Pinpoint the cell where the given text exists, returning its [x, y] midpoint coordinate. 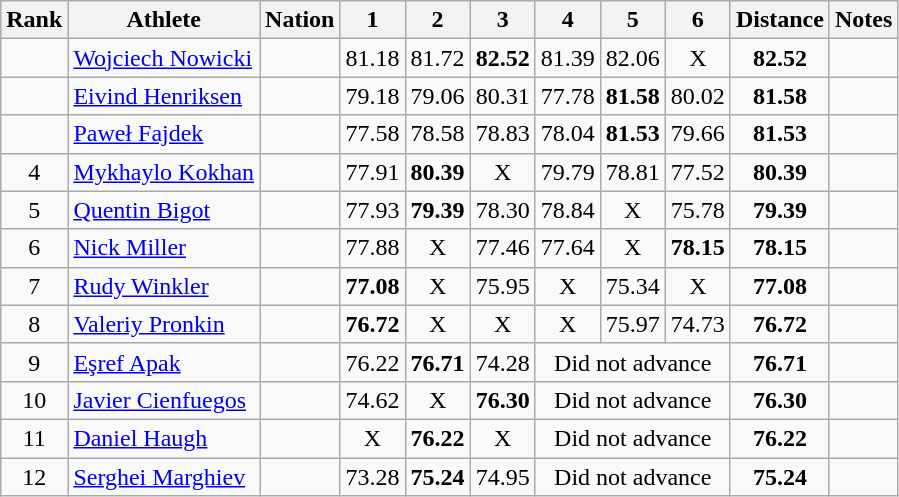
10 [34, 400]
Serghei Marghiev [164, 477]
77.52 [698, 172]
Nick Miller [164, 248]
Rank [34, 20]
Eşref Apak [164, 362]
Rudy Winkler [164, 286]
77.46 [502, 248]
Eivind Henriksen [164, 96]
78.81 [632, 172]
9 [34, 362]
82.06 [632, 58]
79.06 [438, 96]
80.02 [698, 96]
Paweł Fajdek [164, 134]
Athlete [164, 20]
Mykhaylo Kokhan [164, 172]
78.83 [502, 134]
77.64 [568, 248]
74.62 [372, 400]
1 [372, 20]
Valeriy Pronkin [164, 324]
75.78 [698, 210]
78.58 [438, 134]
77.78 [568, 96]
80.31 [502, 96]
79.79 [568, 172]
79.18 [372, 96]
74.73 [698, 324]
77.91 [372, 172]
Wojciech Nowicki [164, 58]
Distance [780, 20]
11 [34, 438]
7 [34, 286]
Quentin Bigot [164, 210]
12 [34, 477]
78.04 [568, 134]
81.39 [568, 58]
78.84 [568, 210]
Notes [863, 20]
2 [438, 20]
78.30 [502, 210]
77.88 [372, 248]
77.93 [372, 210]
3 [502, 20]
73.28 [372, 477]
75.34 [632, 286]
79.66 [698, 134]
75.97 [632, 324]
77.58 [372, 134]
81.72 [438, 58]
81.18 [372, 58]
75.95 [502, 286]
Nation [300, 20]
Javier Cienfuegos [164, 400]
Daniel Haugh [164, 438]
74.95 [502, 477]
8 [34, 324]
74.28 [502, 362]
